Extract the (x, y) coordinate from the center of the cell holding the provided text.  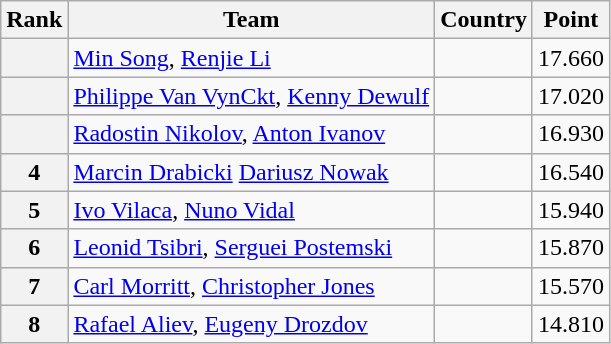
16.540 (570, 172)
Country (484, 20)
Philippe Van VynCkt, Kenny Dewulf (252, 96)
Carl Morritt, Christopher Jones (252, 286)
Ivo Vilaca, Nuno Vidal (252, 210)
15.870 (570, 248)
5 (34, 210)
Point (570, 20)
17.020 (570, 96)
Rank (34, 20)
4 (34, 172)
15.570 (570, 286)
Leonid Tsibri, Serguei Postemski (252, 248)
17.660 (570, 58)
7 (34, 286)
15.940 (570, 210)
Rafael Aliev, Eugeny Drozdov (252, 324)
6 (34, 248)
Radostin Nikolov, Anton Ivanov (252, 134)
14.810 (570, 324)
16.930 (570, 134)
Min Song, Renjie Li (252, 58)
8 (34, 324)
Marcin Drabicki Dariusz Nowak (252, 172)
Team (252, 20)
